Output the [x, y] coordinate of the center of the cell containing the given text.  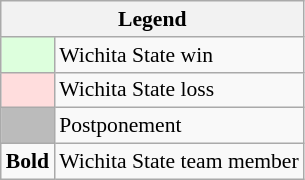
Wichita State win [179, 55]
Wichita State team member [179, 162]
Legend [152, 19]
Postponement [179, 126]
Bold [28, 162]
Wichita State loss [179, 90]
